Provide the (x, y) coordinate of the cell's center where the given text is located.  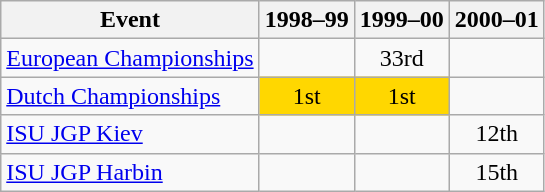
European Championships (130, 58)
15th (496, 172)
12th (496, 134)
1998–99 (306, 20)
2000–01 (496, 20)
ISU JGP Kiev (130, 134)
Dutch Championships (130, 96)
33rd (402, 58)
Event (130, 20)
ISU JGP Harbin (130, 172)
1999–00 (402, 20)
